Find where the given text appears and provide that cell's center as (X, Y) coordinate. 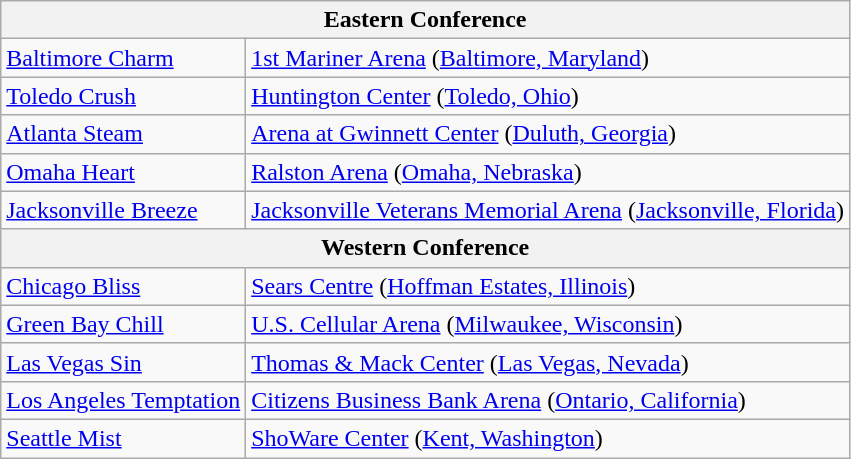
Chicago Bliss (124, 286)
Atlanta Steam (124, 134)
Omaha Heart (124, 172)
Arena at Gwinnett Center (Duluth, Georgia) (548, 134)
Toledo Crush (124, 96)
Citizens Business Bank Arena (Ontario, California) (548, 400)
ShoWare Center (Kent, Washington) (548, 438)
Thomas & Mack Center (Las Vegas, Nevada) (548, 362)
Green Bay Chill (124, 324)
Western Conference (426, 248)
Huntington Center (Toledo, Ohio) (548, 96)
U.S. Cellular Arena (Milwaukee, Wisconsin) (548, 324)
Seattle Mist (124, 438)
Jacksonville Veterans Memorial Arena (Jacksonville, Florida) (548, 210)
Jacksonville Breeze (124, 210)
Sears Centre (Hoffman Estates, Illinois) (548, 286)
Los Angeles Temptation (124, 400)
Eastern Conference (426, 20)
Las Vegas Sin (124, 362)
1st Mariner Arena (Baltimore, Maryland) (548, 58)
Ralston Arena (Omaha, Nebraska) (548, 172)
Baltimore Charm (124, 58)
